Return (X, Y) of the center of cell containing provided text 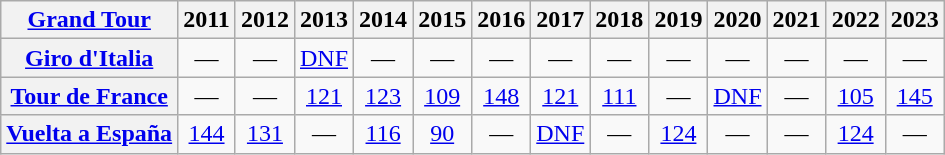
Vuelta a España (90, 134)
116 (384, 134)
Grand Tour (90, 20)
131 (264, 134)
2013 (324, 20)
2018 (620, 20)
Giro d'Italia (90, 58)
109 (442, 96)
90 (442, 134)
2016 (502, 20)
2014 (384, 20)
148 (502, 96)
144 (207, 134)
2022 (856, 20)
145 (914, 96)
Tour de France (90, 96)
2015 (442, 20)
105 (856, 96)
111 (620, 96)
2011 (207, 20)
2019 (678, 20)
2017 (560, 20)
123 (384, 96)
2023 (914, 20)
2012 (264, 20)
2021 (796, 20)
2020 (738, 20)
